Find where the given text appears and provide that cell's center as (x, y) coordinate. 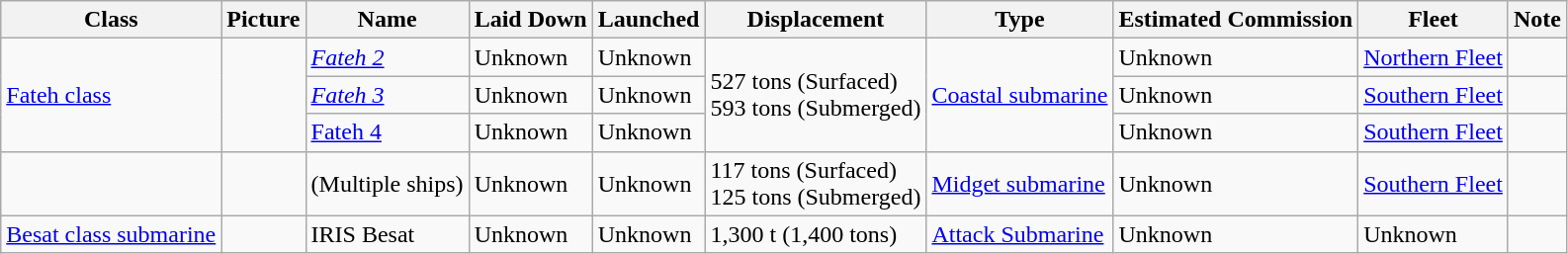
117 tons (Surfaced)125 tons (Submerged) (816, 184)
Fateh class (111, 95)
Type (1020, 20)
Laid Down (530, 20)
(Multiple ships) (388, 184)
Name (388, 20)
Displacement (816, 20)
Estimated Commission (1236, 20)
1,300 t (1,400 tons) (816, 234)
Coastal submarine (1020, 95)
Fleet (1434, 20)
IRIS Besat (388, 234)
Besat class submarine (111, 234)
Attack Submarine (1020, 234)
Class (111, 20)
Fateh 3 (388, 95)
Fateh 4 (388, 132)
Note (1536, 20)
Northern Fleet (1434, 57)
Midget submarine (1020, 184)
Fateh 2 (388, 57)
527 tons (Surfaced)593 tons (Submerged) (816, 95)
Launched (649, 20)
Picture (263, 20)
